Return the [X, Y] coordinate for the center point of the cell that contains the specified text.  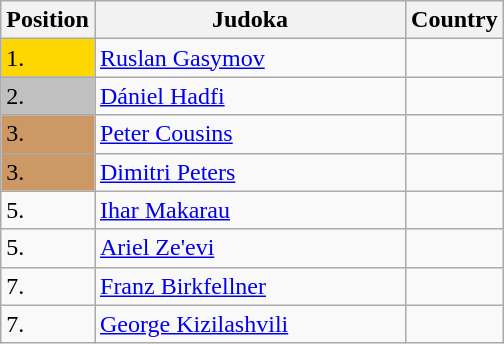
Ariel Ze'evi [250, 248]
2. [48, 96]
Ihar Makarau [250, 210]
Peter Cousins [250, 134]
Dániel Hadfi [250, 96]
George Kizilashvili [250, 324]
Franz Birkfellner [250, 286]
Country [455, 20]
1. [48, 58]
Ruslan Gasymov [250, 58]
Position [48, 20]
Dimitri Peters [250, 172]
Judoka [250, 20]
